Output the [x, y] coordinate of the center of the cell containing the given text.  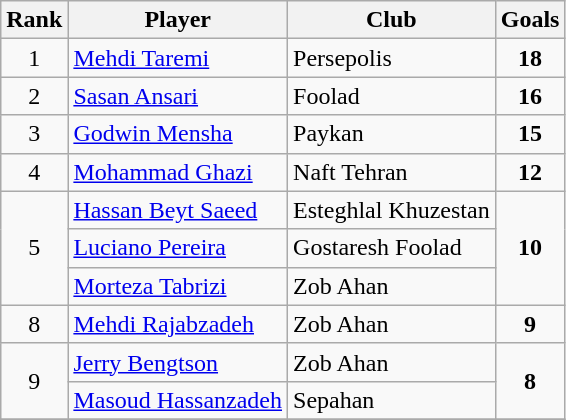
Persepolis [392, 58]
Goals [530, 20]
4 [34, 172]
10 [530, 248]
Player [178, 20]
Esteghlal Khuzestan [392, 210]
Gostaresh Foolad [392, 248]
Mohammad Ghazi [178, 172]
3 [34, 134]
Morteza Tabrizi [178, 286]
Luciano Pereira [178, 248]
Godwin Mensha [178, 134]
Mehdi Rajabzadeh [178, 324]
Foolad [392, 96]
Paykan [392, 134]
5 [34, 248]
12 [530, 172]
Rank [34, 20]
Mehdi Taremi [178, 58]
Jerry Bengtson [178, 362]
16 [530, 96]
Sasan Ansari [178, 96]
18 [530, 58]
1 [34, 58]
Masoud Hassanzadeh [178, 400]
Sepahan [392, 400]
Hassan Beyt Saeed [178, 210]
15 [530, 134]
Club [392, 20]
2 [34, 96]
Naft Tehran [392, 172]
